Identify which cell holds the provided text, then report its (x, y) central coordinate. 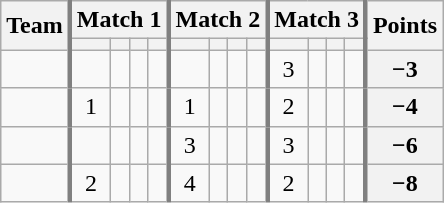
−3 (404, 69)
Team (36, 26)
Match 3 (316, 20)
Match 1 (120, 20)
Match 2 (218, 20)
−8 (404, 183)
4 (188, 183)
−4 (404, 107)
Points (404, 26)
−6 (404, 145)
